Search for the cell housing the specified text and yield its (x, y) center coordinate. 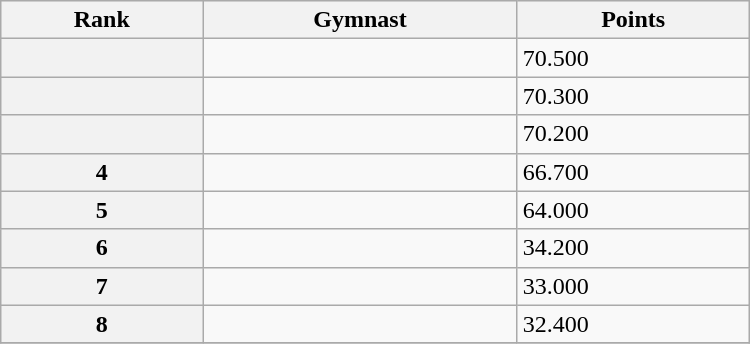
8 (102, 324)
4 (102, 172)
Points (633, 20)
Rank (102, 20)
70.300 (633, 96)
64.000 (633, 210)
7 (102, 286)
34.200 (633, 248)
5 (102, 210)
70.500 (633, 58)
33.000 (633, 286)
66.700 (633, 172)
32.400 (633, 324)
70.200 (633, 134)
Gymnast (360, 20)
6 (102, 248)
